Identify which cell holds the provided text, then report its (X, Y) central coordinate. 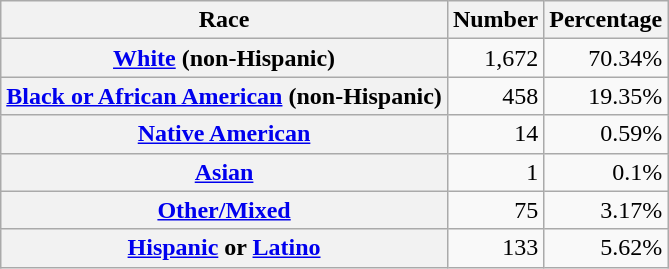
3.17% (606, 210)
Native American (224, 134)
133 (495, 248)
70.34% (606, 58)
14 (495, 134)
Black or African American (non-Hispanic) (224, 96)
Race (224, 20)
0.1% (606, 172)
5.62% (606, 248)
Other/Mixed (224, 210)
0.59% (606, 134)
White (non-Hispanic) (224, 58)
Percentage (606, 20)
19.35% (606, 96)
1,672 (495, 58)
Hispanic or Latino (224, 248)
1 (495, 172)
458 (495, 96)
Asian (224, 172)
75 (495, 210)
Number (495, 20)
